Provide the [X, Y] coordinate of the cell's center where the given text is located.  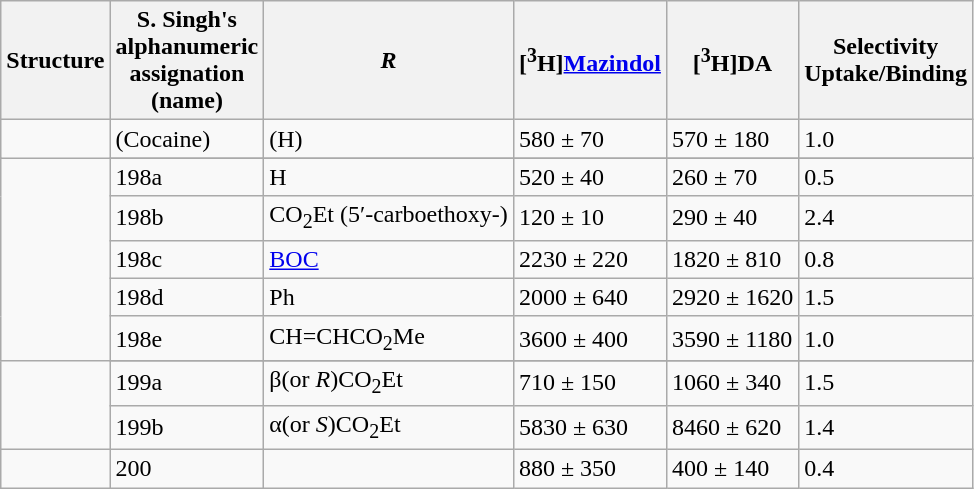
1820 ± 810 [732, 259]
CO2Et (5′-carboethoxy-) [389, 218]
1.4 [886, 427]
2.4 [886, 218]
198e [187, 338]
198a [187, 177]
0.8 [886, 259]
(H) [389, 139]
200 [187, 468]
199a [187, 383]
400 ± 140 [732, 468]
198c [187, 259]
SelectivityUptake/Binding [886, 60]
570 ± 180 [732, 139]
198d [187, 297]
260 ± 70 [732, 177]
CH=CHCO2Me [389, 338]
2230 ± 220 [590, 259]
Ph [389, 297]
H [389, 177]
Structure [56, 60]
R [389, 60]
2920 ± 1620 [732, 297]
580 ± 70 [590, 139]
8460 ± 620 [732, 427]
S. Singh'salphanumericassignation(name) [187, 60]
0.5 [886, 177]
0.4 [886, 468]
[3H]DA [732, 60]
5830 ± 630 [590, 427]
710 ± 150 [590, 383]
β(or R)CO2Et [389, 383]
520 ± 40 [590, 177]
α(or S)CO2Et [389, 427]
3600 ± 400 [590, 338]
2000 ± 640 [590, 297]
(Cocaine) [187, 139]
290 ± 40 [732, 218]
BOC [389, 259]
198b [187, 218]
120 ± 10 [590, 218]
[3H]Mazindol [590, 60]
199b [187, 427]
1060 ± 340 [732, 383]
880 ± 350 [590, 468]
3590 ± 1180 [732, 338]
